From the cell containing the given text, extract its center point as (X, Y) coordinate. 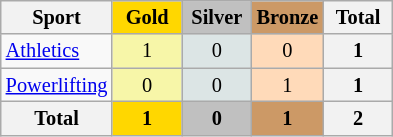
Gold (147, 17)
Powerlifting (57, 85)
Silver (217, 17)
Bronze (288, 17)
Athletics (57, 51)
2 (358, 118)
Sport (57, 17)
